Return (X, Y) of the center of cell containing provided text 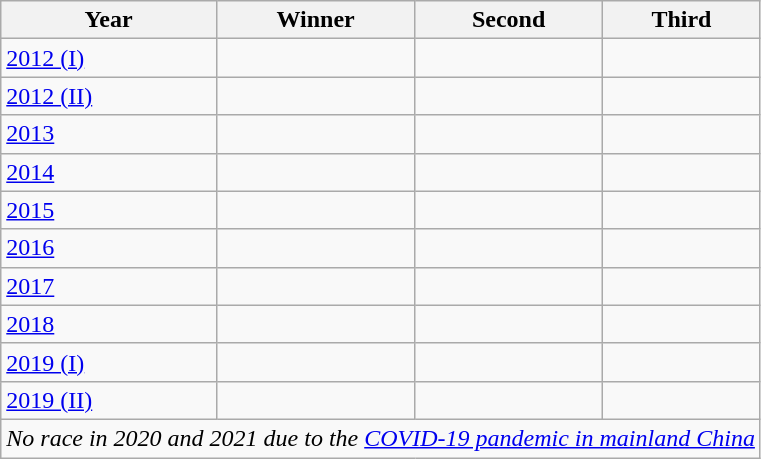
2018 (109, 324)
2017 (109, 286)
2019 (I) (109, 362)
2012 (II) (109, 96)
2016 (109, 248)
No race in 2020 and 2021 due to the COVID-19 pandemic in mainland China (381, 438)
Year (109, 20)
2015 (109, 210)
2012 (I) (109, 58)
2014 (109, 172)
Second (509, 20)
2019 (II) (109, 400)
Winner (315, 20)
2013 (109, 134)
Third (681, 20)
